Scan for the cell matching the given text and deliver its (x, y) coordinate at center. 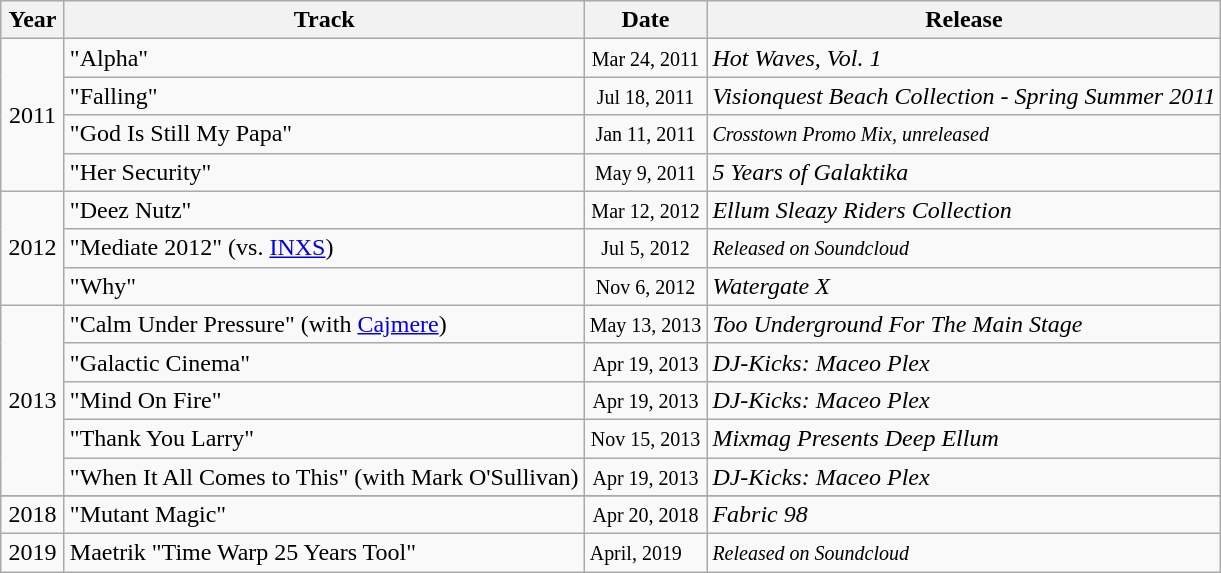
April, 2019 (646, 553)
Jul 5, 2012 (646, 248)
2019 (33, 553)
Ellum Sleazy Riders Collection (964, 210)
"Her Security" (324, 172)
"Falling" (324, 96)
"Calm Under Pressure" (with Cajmere) (324, 324)
Year (33, 20)
Mar 12, 2012 (646, 210)
"Thank You Larry" (324, 438)
May 13, 2013 (646, 324)
"Mediate 2012" (vs. INXS) (324, 248)
Release (964, 20)
Jan 11, 2011 (646, 134)
"Galactic Cinema" (324, 362)
Jul 18, 2011 (646, 96)
"Mutant Magic" (324, 515)
Fabric 98 (964, 515)
Maetrik "Time Warp 25 Years Tool" (324, 553)
2012 (33, 248)
2018 (33, 515)
Watergate X (964, 286)
Nov 6, 2012 (646, 286)
Crosstown Promo Mix, unreleased (964, 134)
Too Underground For The Main Stage (964, 324)
"God Is Still My Papa" (324, 134)
Apr 20, 2018 (646, 515)
"Mind On Fire" (324, 400)
Visionquest Beach Collection - Spring Summer 2011 (964, 96)
Mar 24, 2011 (646, 58)
Hot Waves, Vol. 1 (964, 58)
5 Years of Galaktika (964, 172)
Track (324, 20)
Nov 15, 2013 (646, 438)
"Alpha" (324, 58)
2013 (33, 400)
Date (646, 20)
Mixmag Presents Deep Ellum (964, 438)
May 9, 2011 (646, 172)
"When It All Comes to This" (with Mark O'Sullivan) (324, 477)
"Why" (324, 286)
"Deez Nutz" (324, 210)
2011 (33, 115)
